Determine the (x, y) coordinate at the center of the cell enclosing the given text.  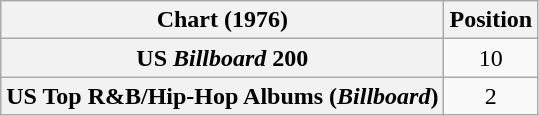
Chart (1976) (222, 20)
US Top R&B/Hip-Hop Albums (Billboard) (222, 96)
10 (491, 58)
Position (491, 20)
US Billboard 200 (222, 58)
2 (491, 96)
